Return [X, Y] of the center of cell containing provided text 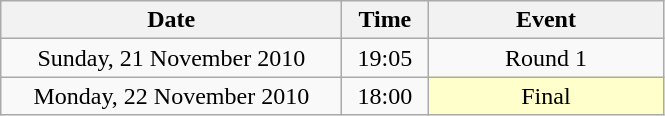
Time [385, 20]
Date [172, 20]
18:00 [385, 96]
Sunday, 21 November 2010 [172, 58]
Event [546, 20]
19:05 [385, 58]
Round 1 [546, 58]
Final [546, 96]
Monday, 22 November 2010 [172, 96]
